For the text-containing cell, return its midpoint in [x, y] coordinate format. 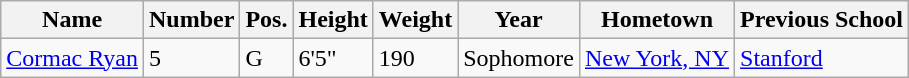
Sophomore [519, 58]
Weight [415, 20]
Previous School [822, 20]
Hometown [656, 20]
Year [519, 20]
6'5" [333, 58]
Name [72, 20]
Stanford [822, 58]
G [266, 58]
Cormac Ryan [72, 58]
New York, NY [656, 58]
Pos. [266, 20]
Height [333, 20]
190 [415, 58]
Number [191, 20]
5 [191, 58]
